Return [X, Y] of the center of cell containing provided text 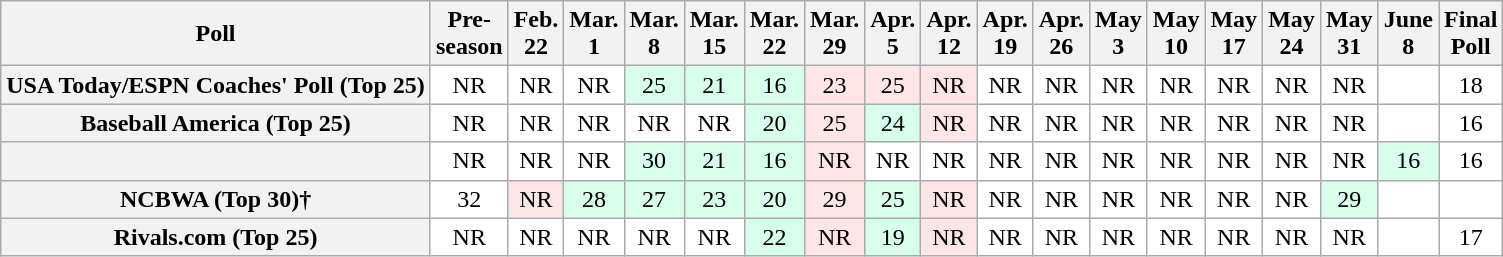
NCBWA (Top 30)† [216, 199]
18 [1471, 85]
USA Today/ESPN Coaches' Poll (Top 25) [216, 85]
Baseball America (Top 25) [216, 123]
Poll [216, 34]
32 [469, 199]
17 [1471, 237]
22 [774, 237]
May31 [1349, 34]
Feb.22 [536, 34]
24 [893, 123]
Mar.1 [594, 34]
Mar.15 [714, 34]
May24 [1292, 34]
Apr.12 [949, 34]
30 [654, 161]
Apr.19 [1005, 34]
Mar.22 [774, 34]
May10 [1176, 34]
Pre-season [469, 34]
Mar.8 [654, 34]
28 [594, 199]
Rivals.com (Top 25) [216, 237]
Apr.26 [1061, 34]
FinalPoll [1471, 34]
27 [654, 199]
May3 [1118, 34]
Apr.5 [893, 34]
May17 [1234, 34]
Mar.29 [834, 34]
19 [893, 237]
June8 [1408, 34]
